Pinpoint the cell where the given text exists, returning its (x, y) midpoint coordinate. 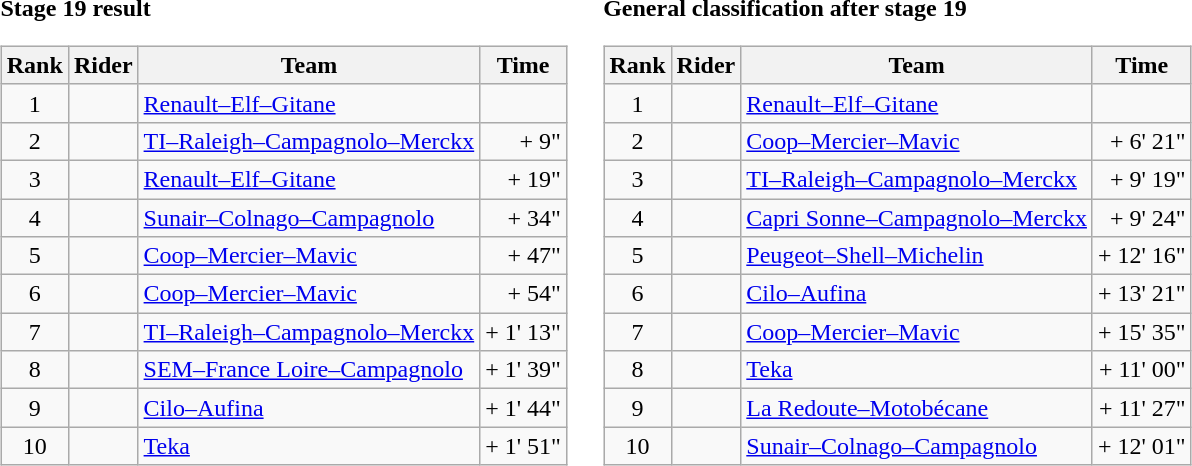
+ 1' 51" (524, 446)
+ 47" (524, 256)
+ 11' 27" (1142, 408)
SEM–France Loire–Campagnolo (309, 370)
+ 6' 21" (1142, 141)
Peugeot–Shell–Michelin (917, 256)
+ 12' 16" (1142, 256)
+ 11' 00" (1142, 370)
+ 9' 24" (1142, 217)
+ 34" (524, 217)
Capri Sonne–Campagnolo–Merckx (917, 217)
La Redoute–Motobécane (917, 408)
+ 15' 35" (1142, 332)
+ 13' 21" (1142, 294)
+ 54" (524, 294)
+ 12' 01" (1142, 446)
+ 9" (524, 141)
+ 1' 39" (524, 370)
+ 1' 13" (524, 332)
+ 19" (524, 179)
+ 9' 19" (1142, 179)
+ 1' 44" (524, 408)
